Output the (x, y) coordinate of the center of the cell containing the given text.  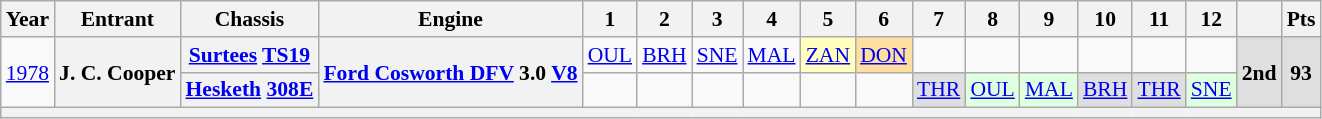
7 (938, 19)
6 (884, 19)
3 (718, 19)
4 (771, 19)
11 (1158, 19)
Pts (1302, 19)
Hesketh 308E (249, 90)
2 (664, 19)
2nd (1260, 72)
Ford Cosworth DFV 3.0 V8 (450, 72)
9 (1049, 19)
Surtees TS19 (249, 55)
93 (1302, 72)
J. C. Cooper (117, 72)
1978 (28, 72)
5 (828, 19)
Year (28, 19)
DON (884, 55)
10 (1106, 19)
Entrant (117, 19)
8 (992, 19)
12 (1212, 19)
ZAN (828, 55)
Engine (450, 19)
Chassis (249, 19)
1 (610, 19)
